Identify which cell holds the provided text, then report its [X, Y] central coordinate. 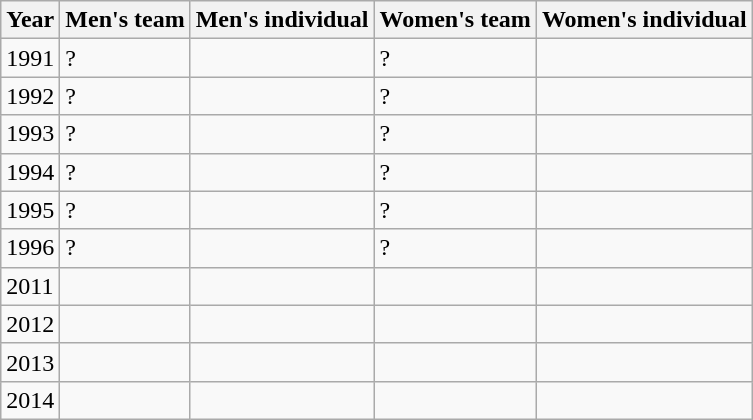
Year [30, 20]
1996 [30, 248]
2014 [30, 400]
Men's individual [282, 20]
1995 [30, 210]
Women's individual [644, 20]
2013 [30, 362]
2011 [30, 286]
Men's team [125, 20]
1993 [30, 134]
1994 [30, 172]
2012 [30, 324]
1992 [30, 96]
1991 [30, 58]
Women's team [455, 20]
